Identify which cell holds the provided text, then report its (X, Y) central coordinate. 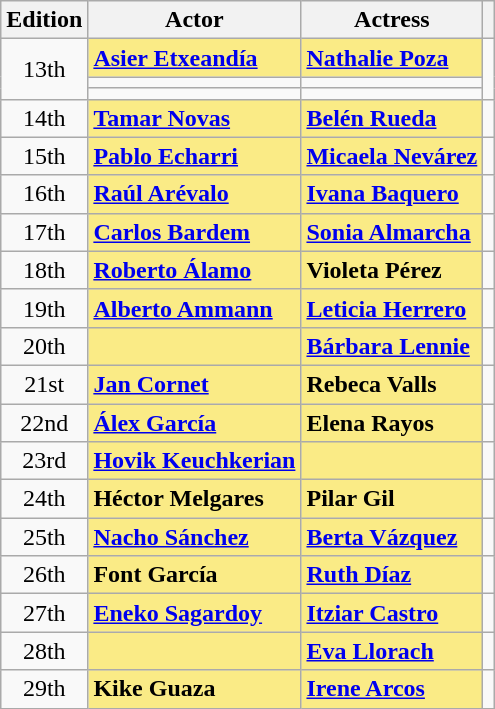
Nathalie Poza (392, 58)
Héctor Melgares (194, 499)
Berta Vázquez (392, 537)
Leticia Herrero (392, 308)
Nacho Sánchez (194, 537)
13th (44, 69)
Font García (194, 575)
Violeta Pérez (392, 270)
19th (44, 308)
25th (44, 537)
Alberto Ammann (194, 308)
Elena Rayos (392, 423)
Sonia Almarcha (392, 232)
27th (44, 613)
28th (44, 651)
Roberto Álamo (194, 270)
20th (44, 346)
Eneko Sagardoy (194, 613)
24th (44, 499)
Edition (44, 20)
Pilar Gil (392, 499)
Pablo Echarri (194, 156)
Jan Cornet (194, 384)
29th (44, 689)
Rebeca Valls (392, 384)
Actor (194, 20)
Actress (392, 20)
Álex García (194, 423)
Itziar Castro (392, 613)
Ruth Díaz (392, 575)
21st (44, 384)
Hovik Keuchkerian (194, 461)
17th (44, 232)
22nd (44, 423)
Tamar Novas (194, 118)
Micaela Nevárez (392, 156)
Eva Llorach (392, 651)
Belén Rueda (392, 118)
18th (44, 270)
16th (44, 194)
26th (44, 575)
Irene Arcos (392, 689)
Ivana Baquero (392, 194)
Bárbara Lennie (392, 346)
14th (44, 118)
Asier Etxeandía (194, 58)
15th (44, 156)
23rd (44, 461)
Kike Guaza (194, 689)
Raúl Arévalo (194, 194)
Carlos Bardem (194, 232)
